Find where the given text appears and provide that cell's center as [X, Y] coordinate. 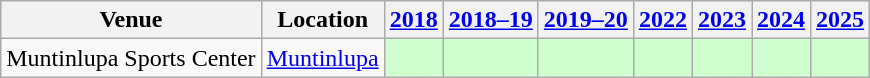
Venue [131, 20]
Location [322, 20]
2022 [662, 20]
Muntinlupa [322, 58]
2025 [840, 20]
Muntinlupa Sports Center [131, 58]
2023 [722, 20]
2018 [414, 20]
2019–20 [586, 20]
2018–19 [490, 20]
2024 [782, 20]
